For the text-containing cell, return its midpoint in [x, y] coordinate format. 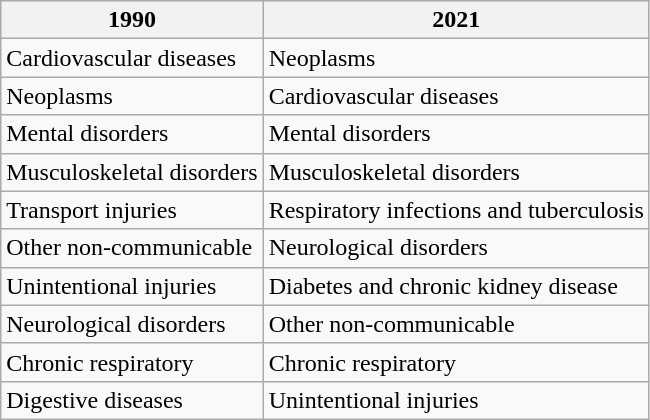
Diabetes and chronic kidney disease [456, 286]
Transport injuries [132, 210]
Respiratory infections and tuberculosis [456, 210]
1990 [132, 20]
Digestive diseases [132, 400]
2021 [456, 20]
